Extract the (x, y) coordinate from the center of the cell holding the provided text.  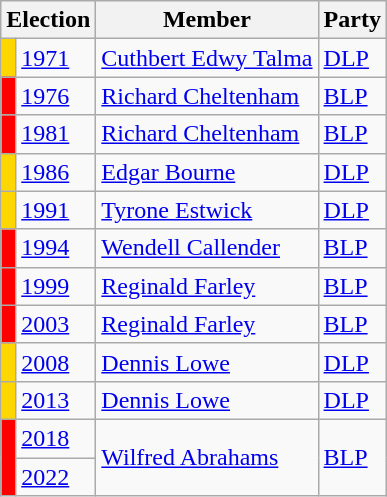
1991 (56, 210)
2003 (56, 324)
2013 (56, 400)
Wilfred Abrahams (207, 457)
2022 (56, 477)
Tyrone Estwick (207, 210)
Party (352, 20)
1994 (56, 248)
1999 (56, 286)
1976 (56, 96)
Member (207, 20)
Wendell Callender (207, 248)
2018 (56, 438)
Election (48, 20)
2008 (56, 362)
Edgar Bourne (207, 172)
1981 (56, 134)
1971 (56, 58)
1986 (56, 172)
Cuthbert Edwy Talma (207, 58)
